Search for the cell housing the specified text and yield its [X, Y] center coordinate. 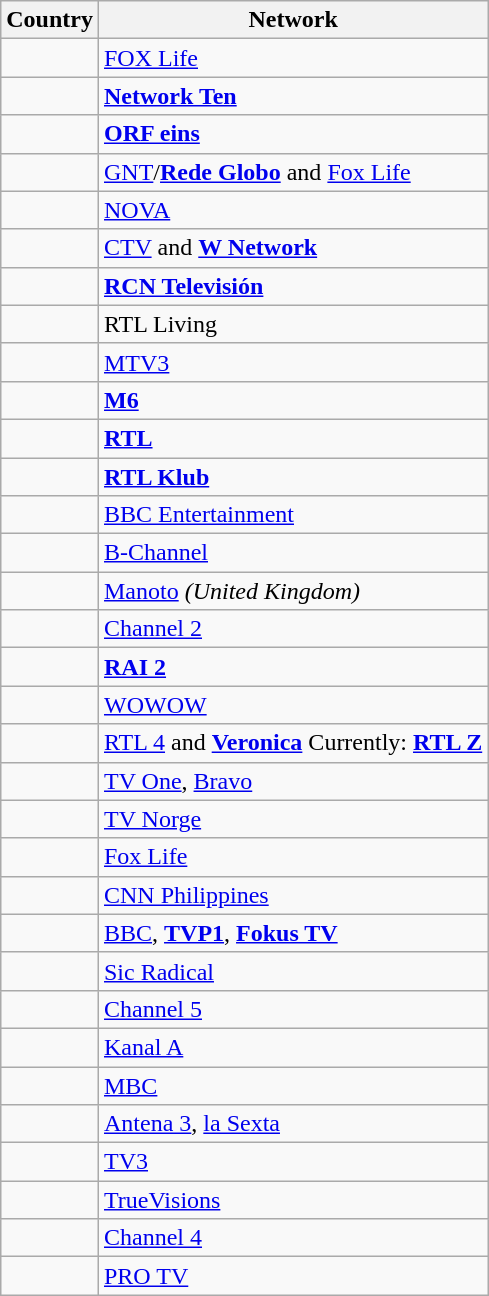
RTL Klub [292, 477]
CNN Philippines [292, 895]
Sic Radical [292, 971]
TV One, Bravo [292, 781]
Channel 4 [292, 1238]
Fox Life [292, 857]
RTL 4 and Veronica Currently: RTL Z [292, 743]
TV Norge [292, 819]
RTL [292, 438]
BBC Entertainment [292, 515]
Kanal A [292, 1047]
ORF eins [292, 134]
Country [50, 20]
MBC [292, 1085]
TV3 [292, 1162]
M6 [292, 400]
CTV and W Network [292, 248]
Network Ten [292, 96]
Network [292, 20]
Channel 5 [292, 1009]
RCN Televisión [292, 286]
TrueVisions [292, 1200]
WOWOW [292, 705]
MTV3 [292, 362]
RAI 2 [292, 667]
NOVA [292, 210]
BBC, TVP1, Fokus TV [292, 933]
Manoto (United Kingdom) [292, 591]
FOX Life [292, 58]
Channel 2 [292, 629]
PRO TV [292, 1276]
RTL Living [292, 324]
B-Channel [292, 553]
GNT/Rede Globo and Fox Life [292, 172]
Antena 3, la Sexta [292, 1124]
